From the cell containing the given text, extract its center point as [X, Y] coordinate. 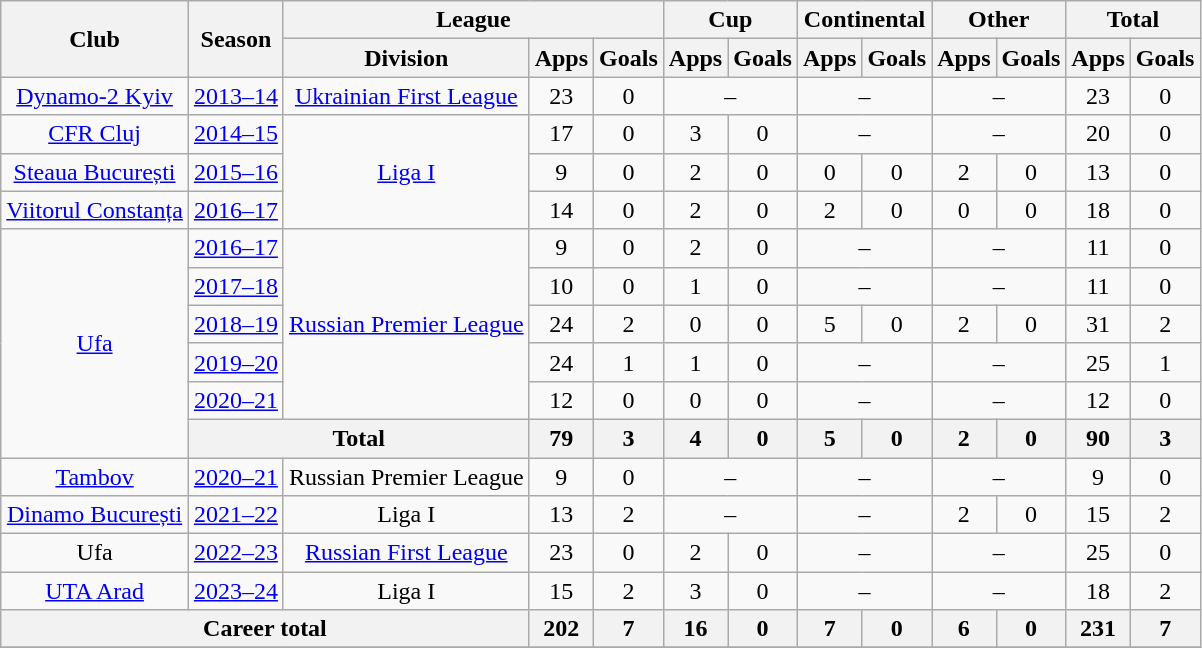
2015–16 [236, 172]
31 [1098, 324]
202 [561, 629]
20 [1098, 134]
2021–22 [236, 515]
6 [964, 629]
4 [695, 438]
79 [561, 438]
Russian First League [406, 553]
Dynamo-2 Kyiv [95, 96]
Division [406, 58]
Dinamo București [95, 515]
2018–19 [236, 324]
Season [236, 39]
Club [95, 39]
2017–18 [236, 286]
Continental [864, 20]
2019–20 [236, 362]
Viitorul Constanța [95, 210]
Other [999, 20]
Ukrainian First League [406, 96]
CFR Cluj [95, 134]
2014–15 [236, 134]
16 [695, 629]
Steaua București [95, 172]
90 [1098, 438]
2023–24 [236, 591]
UTA Arad [95, 591]
2013–14 [236, 96]
14 [561, 210]
10 [561, 286]
Cup [730, 20]
2022–23 [236, 553]
League [473, 20]
Tambov [95, 477]
17 [561, 134]
Career total [265, 629]
231 [1098, 629]
